Scan for the cell matching the given text and deliver its [x, y] coordinate at center. 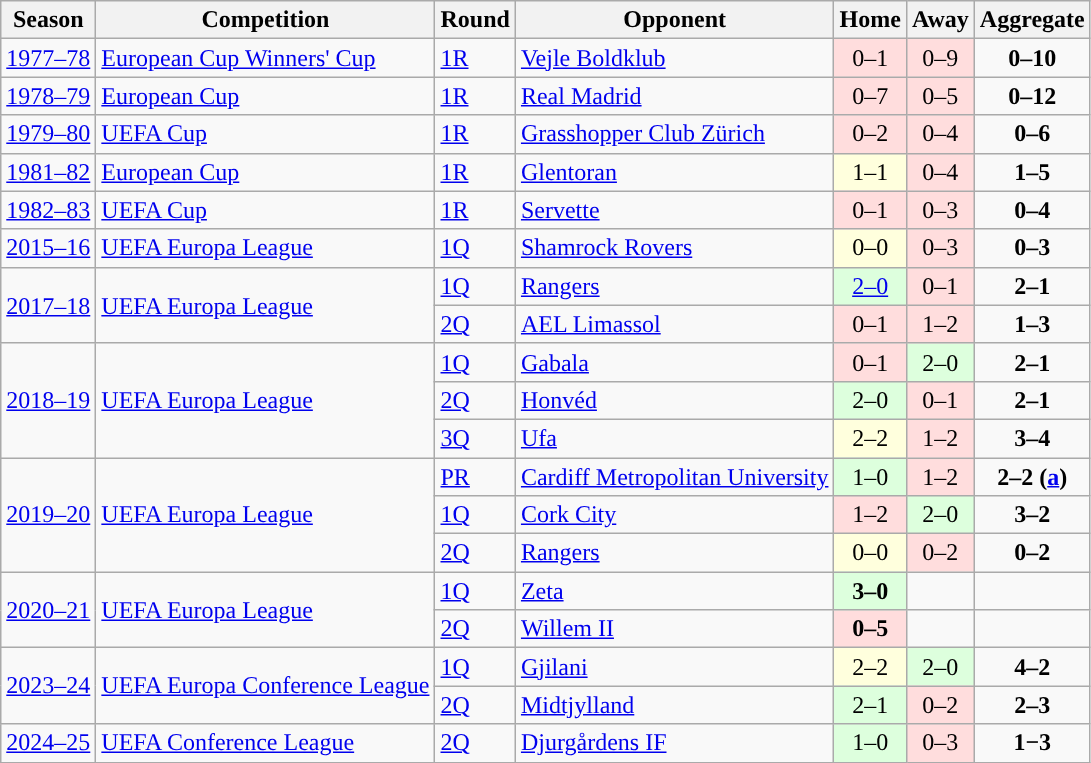
Cardiff Metropolitan University [674, 477]
Season [48, 20]
3–2 [1032, 515]
2024–25 [48, 743]
Glentoran [674, 172]
0–10 [1032, 58]
2–2 (a) [1032, 477]
1979–80 [48, 134]
3–4 [1032, 438]
1978–79 [48, 96]
Opponent [674, 20]
Servette [674, 210]
Cork City [674, 515]
2017–18 [48, 305]
0–12 [1032, 96]
1–3 [1032, 324]
1–5 [1032, 172]
0–7 [870, 96]
Midtjylland [674, 705]
Competition [266, 20]
Home [870, 20]
2020–21 [48, 610]
Shamrock Rovers [674, 248]
European Cup Winners' Cup [266, 58]
2019–20 [48, 515]
PR [475, 477]
Round [475, 20]
Zeta [674, 591]
1–1 [870, 172]
2015–16 [48, 248]
1981–82 [48, 172]
3–0 [870, 591]
1982–83 [48, 210]
Honvéd [674, 400]
2–3 [1032, 705]
Aggregate [1032, 20]
UEFA Conference League [266, 743]
Away [940, 20]
3Q [475, 438]
Ufa [674, 438]
1977–78 [48, 58]
Djurgårdens IF [674, 743]
AEL Limassol [674, 324]
2023–24 [48, 686]
Real Madrid [674, 96]
Grasshopper Club Zürich [674, 134]
4–2 [1032, 667]
Gabala [674, 362]
0–9 [940, 58]
1−3 [1032, 743]
0–6 [1032, 134]
Vejle Boldklub [674, 58]
2018–19 [48, 400]
Willem II [674, 629]
UEFA Europa Conference League [266, 686]
Gjilani [674, 667]
